Output the [x, y] coordinate of the center of the cell containing the given text.  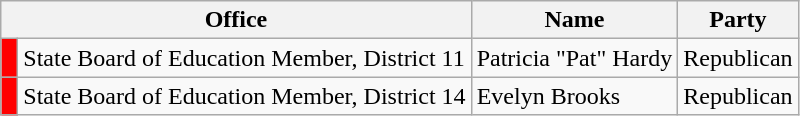
State Board of Education Member, District 11 [244, 58]
Patricia "Pat" Hardy [574, 58]
Office [236, 20]
Name [574, 20]
Evelyn Brooks [574, 96]
Party [738, 20]
State Board of Education Member, District 14 [244, 96]
